Output the [x, y] coordinate of the center of the cell containing the given text.  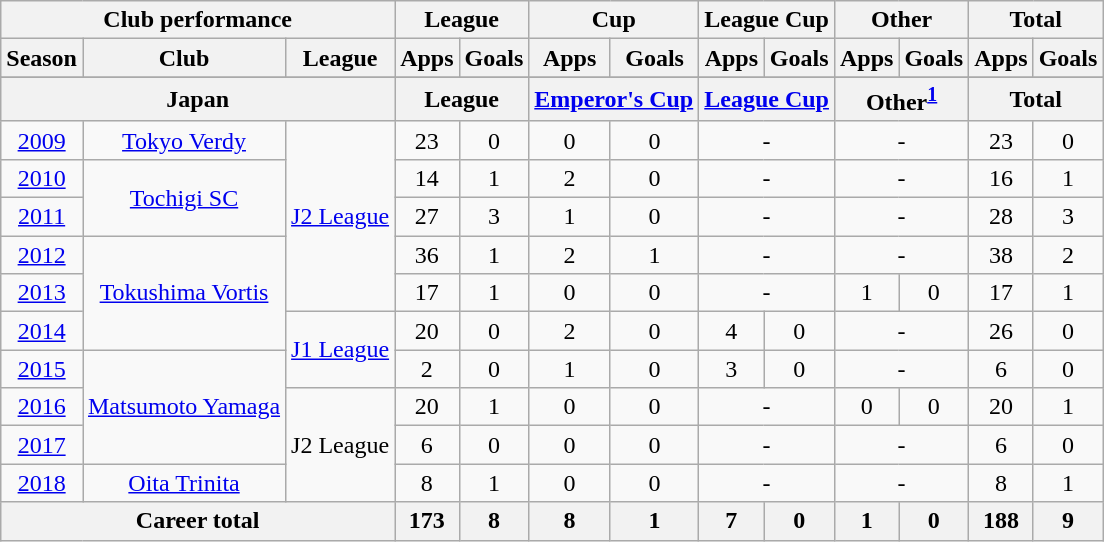
Tochigi SC [184, 197]
Other1 [901, 100]
7 [732, 521]
16 [1001, 178]
38 [1001, 255]
Tokyo Verdy [184, 140]
14 [427, 178]
2012 [42, 255]
2010 [42, 178]
Japan [198, 100]
9 [1068, 521]
2016 [42, 407]
Career total [198, 521]
Other [901, 20]
Club performance [198, 20]
Matsumoto Yamaga [184, 407]
2009 [42, 140]
Season [42, 58]
J1 League [340, 350]
Emperor's Cup [614, 100]
188 [1001, 521]
Cup [614, 20]
4 [732, 331]
2015 [42, 369]
2018 [42, 483]
27 [427, 217]
36 [427, 255]
2013 [42, 293]
2011 [42, 217]
2017 [42, 445]
2014 [42, 331]
Oita Trinita [184, 483]
Club [184, 58]
173 [427, 521]
28 [1001, 217]
Tokushima Vortis [184, 293]
26 [1001, 331]
